For the text-containing cell, return its midpoint in (x, y) coordinate format. 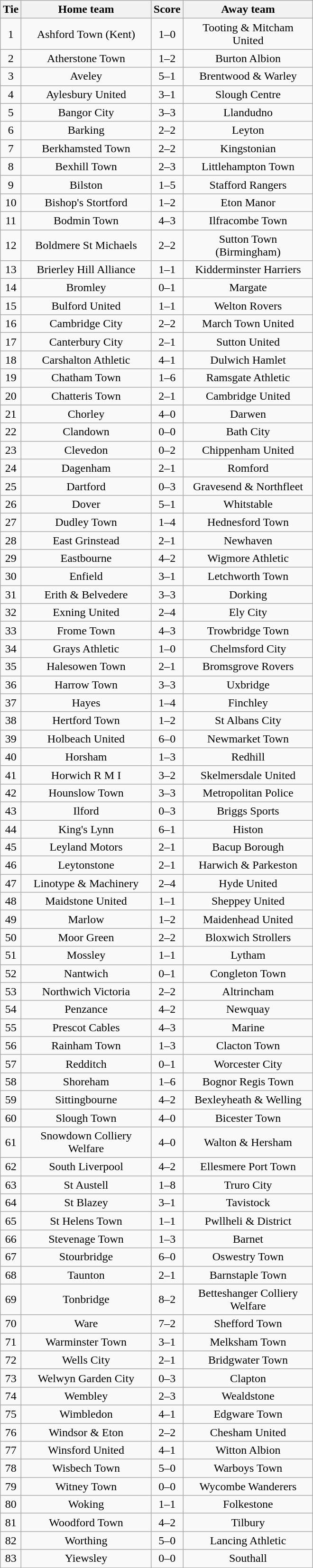
Worcester City (248, 1064)
Lytham (248, 955)
8–2 (167, 1299)
6–1 (167, 829)
Yiewsley (86, 1559)
Wigmore Athletic (248, 559)
Horwich R M I (86, 775)
42 (11, 793)
Histon (248, 829)
Burton Albion (248, 58)
Stevenage Town (86, 1239)
Romford (248, 468)
28 (11, 540)
29 (11, 559)
72 (11, 1360)
Woking (86, 1504)
Truro City (248, 1185)
30 (11, 577)
6 (11, 130)
Mossley (86, 955)
Kidderminster Harriers (248, 270)
Score (167, 9)
14 (11, 288)
Bridgwater Town (248, 1360)
31 (11, 595)
Away team (248, 9)
Marlow (86, 919)
Maidstone United (86, 901)
Barking (86, 130)
15 (11, 306)
St Albans City (248, 721)
Chelmsford City (248, 649)
10 (11, 202)
26 (11, 504)
Grays Athletic (86, 649)
Bacup Borough (248, 847)
Wembley (86, 1396)
Welwyn Garden City (86, 1378)
Redditch (86, 1064)
Skelmersdale United (248, 775)
3 (11, 76)
Leytonstone (86, 865)
Brentwood & Warley (248, 76)
70 (11, 1324)
Whitstable (248, 504)
Berkhamsted Town (86, 148)
71 (11, 1342)
Maidenhead United (248, 919)
Bexhill Town (86, 166)
Tie (11, 9)
41 (11, 775)
Welton Rovers (248, 306)
64 (11, 1203)
Rainham Town (86, 1045)
Eton Manor (248, 202)
Chesham United (248, 1432)
40 (11, 757)
Chorley (86, 414)
49 (11, 919)
2 (11, 58)
12 (11, 245)
Dulwich Hamlet (248, 360)
46 (11, 865)
Southall (248, 1559)
Wells City (86, 1360)
77 (11, 1450)
Hertford Town (86, 721)
March Town United (248, 324)
74 (11, 1396)
Cambridge United (248, 396)
Horsham (86, 757)
Prescot Cables (86, 1027)
Lancing Athletic (248, 1540)
27 (11, 522)
Littlehampton Town (248, 166)
Uxbridge (248, 685)
76 (11, 1432)
Penzance (86, 1009)
Ilfracombe Town (248, 220)
Atherstone Town (86, 58)
17 (11, 342)
44 (11, 829)
Eastbourne (86, 559)
Gravesend & Northfleet (248, 486)
8 (11, 166)
Leyland Motors (86, 847)
24 (11, 468)
Wisbech Town (86, 1468)
81 (11, 1522)
Taunton (86, 1275)
Dudley Town (86, 522)
19 (11, 378)
Hednesford Town (248, 522)
3–2 (167, 775)
Letchworth Town (248, 577)
37 (11, 703)
48 (11, 901)
Sheppey United (248, 901)
50 (11, 937)
King's Lynn (86, 829)
Bath City (248, 432)
South Liverpool (86, 1167)
56 (11, 1045)
Edgware Town (248, 1414)
Dartford (86, 486)
Harrow Town (86, 685)
Harwich & Parkeston (248, 865)
Bodmin Town (86, 220)
Frome Town (86, 631)
Ramsgate Athletic (248, 378)
7–2 (167, 1324)
0–2 (167, 450)
Holbeach United (86, 739)
Slough Centre (248, 94)
Witney Town (86, 1486)
Hounslow Town (86, 793)
78 (11, 1468)
Newhaven (248, 540)
Wimbledon (86, 1414)
Slough Town (86, 1118)
Warminster Town (86, 1342)
22 (11, 432)
Ellesmere Port Town (248, 1167)
Bognor Regis Town (248, 1082)
Metropolitan Police (248, 793)
25 (11, 486)
35 (11, 667)
Margate (248, 288)
Northwich Victoria (86, 991)
4 (11, 94)
1 (11, 34)
Chatteris Town (86, 396)
Pwllheli & District (248, 1221)
Dover (86, 504)
Bulford United (86, 306)
Ashford Town (Kent) (86, 34)
Dorking (248, 595)
Windsor & Eton (86, 1432)
Bicester Town (248, 1118)
Wealdstone (248, 1396)
Winsford United (86, 1450)
Bilston (86, 184)
Stourbridge (86, 1257)
Aylesbury United (86, 94)
Betteshanger Colliery Welfare (248, 1299)
Bromsgrove Rovers (248, 667)
Hayes (86, 703)
13 (11, 270)
11 (11, 220)
Ely City (248, 613)
Carshalton Athletic (86, 360)
Cambridge City (86, 324)
Dagenham (86, 468)
Stafford Rangers (248, 184)
9 (11, 184)
Canterbury City (86, 342)
18 (11, 360)
59 (11, 1100)
Halesowen Town (86, 667)
34 (11, 649)
Linotype & Machinery (86, 883)
Congleton Town (248, 973)
52 (11, 973)
Warboys Town (248, 1468)
Brierley Hill Alliance (86, 270)
62 (11, 1167)
5 (11, 112)
33 (11, 631)
Tilbury (248, 1522)
54 (11, 1009)
Walton & Hersham (248, 1143)
Melksham Town (248, 1342)
Sittingbourne (86, 1100)
Bloxwich Strollers (248, 937)
St Helens Town (86, 1221)
1–5 (167, 184)
Witton Albion (248, 1450)
Shoreham (86, 1082)
Home team (86, 9)
Snowdown Colliery Welfare (86, 1143)
Briggs Sports (248, 811)
Oswestry Town (248, 1257)
Moor Green (86, 937)
68 (11, 1275)
16 (11, 324)
Hyde United (248, 883)
82 (11, 1540)
Barnstaple Town (248, 1275)
58 (11, 1082)
Bishop's Stortford (86, 202)
Erith & Belvedere (86, 595)
Woodford Town (86, 1522)
Tonbridge (86, 1299)
43 (11, 811)
23 (11, 450)
Worthing (86, 1540)
Nantwich (86, 973)
Barnet (248, 1239)
St Austell (86, 1185)
Clandown (86, 432)
Shefford Town (248, 1324)
80 (11, 1504)
Wycombe Wanderers (248, 1486)
Ilford (86, 811)
St Blazey (86, 1203)
63 (11, 1185)
Kingstonian (248, 148)
Exning United (86, 613)
69 (11, 1299)
Redhill (248, 757)
Ware (86, 1324)
83 (11, 1559)
Newmarket Town (248, 739)
73 (11, 1378)
Boldmere St Michaels (86, 245)
Tooting & Mitcham United (248, 34)
66 (11, 1239)
Enfield (86, 577)
East Grinstead (86, 540)
Llandudno (248, 112)
47 (11, 883)
Altrincham (248, 991)
53 (11, 991)
38 (11, 721)
7 (11, 148)
Darwen (248, 414)
Bromley (86, 288)
Tavistock (248, 1203)
Bangor City (86, 112)
39 (11, 739)
57 (11, 1064)
51 (11, 955)
79 (11, 1486)
1–8 (167, 1185)
Chippenham United (248, 450)
Chatham Town (86, 378)
45 (11, 847)
32 (11, 613)
Marine (248, 1027)
61 (11, 1143)
36 (11, 685)
Clacton Town (248, 1045)
55 (11, 1027)
21 (11, 414)
Clapton (248, 1378)
Clevedon (86, 450)
Sutton United (248, 342)
Aveley (86, 76)
60 (11, 1118)
Trowbridge Town (248, 631)
75 (11, 1414)
Bexleyheath & Welling (248, 1100)
65 (11, 1221)
67 (11, 1257)
Newquay (248, 1009)
20 (11, 396)
Leyton (248, 130)
Finchley (248, 703)
Folkestone (248, 1504)
Sutton Town (Birmingham) (248, 245)
